Output the [x, y] coordinate of the center of the cell containing the given text.  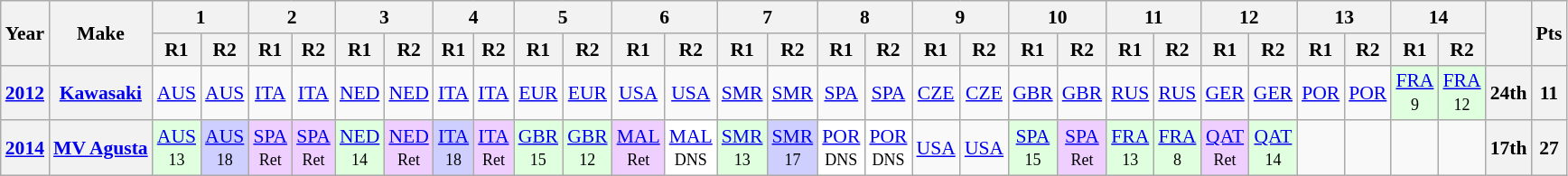
5 [564, 17]
17th [1508, 148]
FRA13 [1130, 148]
13 [1344, 17]
Year [25, 32]
ITA18 [453, 148]
GBR15 [538, 148]
14 [1438, 17]
Pts [1548, 32]
SMR13 [742, 148]
12 [1248, 17]
Kawasaki [101, 92]
MALRet [639, 148]
6 [665, 17]
7 [768, 17]
MV Agusta [101, 148]
AUS18 [224, 148]
2 [291, 17]
Make [101, 32]
SMR17 [793, 148]
QAT14 [1274, 148]
24th [1508, 92]
GBR12 [587, 148]
QATRet [1225, 148]
FRA12 [1461, 92]
NEDRet [408, 148]
4 [473, 17]
AUS13 [177, 148]
9 [961, 17]
ITARet [493, 148]
1 [201, 17]
8 [864, 17]
FRA8 [1177, 148]
SPA15 [1033, 148]
MALDNS [691, 148]
3 [385, 17]
2012 [25, 92]
10 [1057, 17]
FRA9 [1414, 92]
NED14 [359, 148]
2014 [25, 148]
27 [1548, 148]
